Provide the [X, Y] coordinate of the cell's center where the given text is located.  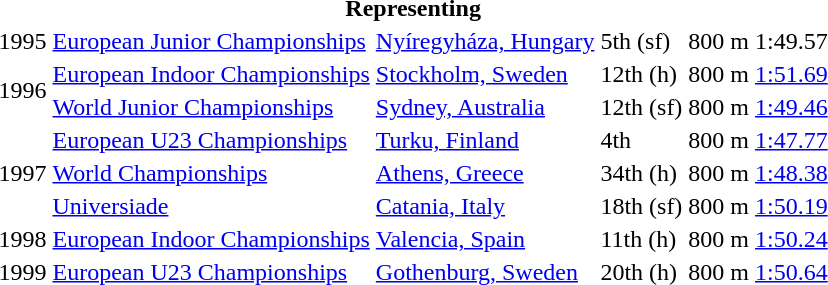
European U23 Championships [211, 140]
Universiade [211, 206]
18th (sf) [642, 206]
12th (sf) [642, 107]
Athens, Greece [485, 173]
Valencia, Spain [485, 239]
11th (h) [642, 239]
World Junior Championships [211, 107]
Nyíregyháza, Hungary [485, 41]
4th [642, 140]
12th (h) [642, 74]
Stockholm, Sweden [485, 74]
Catania, Italy [485, 206]
Sydney, Australia [485, 107]
European Junior Championships [211, 41]
34th (h) [642, 173]
5th (sf) [642, 41]
Turku, Finland [485, 140]
World Championships [211, 173]
